Determine the (X, Y) coordinate at the center of the cell enclosing the given text.  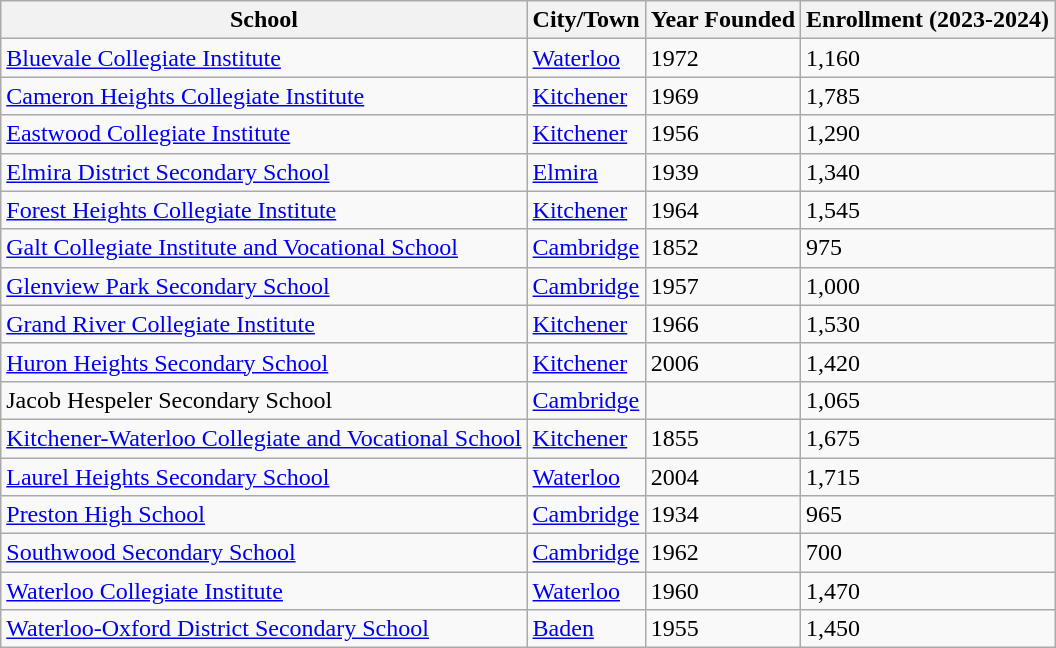
1852 (722, 248)
Cameron Heights Collegiate Institute (264, 96)
Jacob Hespeler Secondary School (264, 400)
965 (928, 515)
1,470 (928, 591)
Glenview Park Secondary School (264, 286)
City/Town (586, 20)
1960 (722, 591)
Forest Heights Collegiate Institute (264, 210)
Baden (586, 629)
1,340 (928, 172)
Year Founded (722, 20)
Elmira (586, 172)
1,675 (928, 438)
1,450 (928, 629)
1966 (722, 324)
1934 (722, 515)
1855 (722, 438)
2006 (722, 362)
Elmira District Secondary School (264, 172)
1,160 (928, 58)
School (264, 20)
1939 (722, 172)
2004 (722, 477)
1,715 (928, 477)
975 (928, 248)
Preston High School (264, 515)
Galt Collegiate Institute and Vocational School (264, 248)
1962 (722, 553)
Huron Heights Secondary School (264, 362)
1,785 (928, 96)
Kitchener-Waterloo Collegiate and Vocational School (264, 438)
Grand River Collegiate Institute (264, 324)
1964 (722, 210)
1,000 (928, 286)
1,065 (928, 400)
Enrollment (2023-2024) (928, 20)
Bluevale Collegiate Institute (264, 58)
Laurel Heights Secondary School (264, 477)
1957 (722, 286)
Eastwood Collegiate Institute (264, 134)
Waterloo-Oxford District Secondary School (264, 629)
1972 (722, 58)
1,530 (928, 324)
1,545 (928, 210)
1,420 (928, 362)
700 (928, 553)
Waterloo Collegiate Institute (264, 591)
1955 (722, 629)
1956 (722, 134)
Southwood Secondary School (264, 553)
1,290 (928, 134)
1969 (722, 96)
